Extract the [x, y] coordinate from the center of the cell holding the provided text.  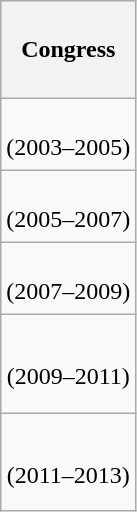
(2003–2005) [68, 134]
(2005–2007) [68, 206]
(2011–2013) [68, 462]
(2007–2009) [68, 278]
Congress [68, 50]
(2009–2011) [68, 363]
